Find where the given text appears and provide that cell's center as [x, y] coordinate. 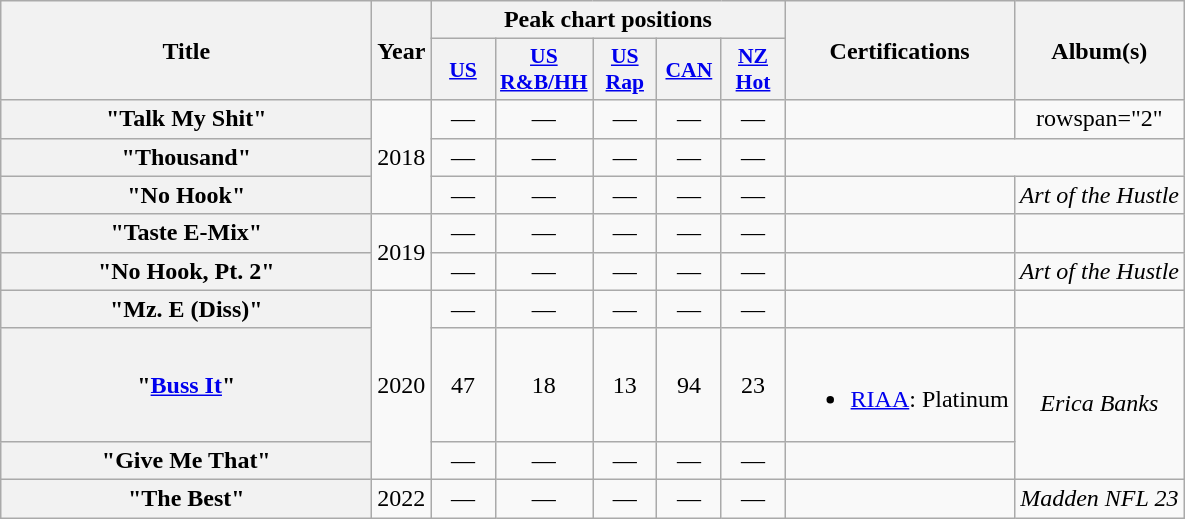
13 [625, 384]
2020 [402, 384]
"Mz. E (Diss)" [186, 309]
47 [463, 384]
"Talk My Shit" [186, 119]
USRap [625, 70]
2022 [402, 498]
"Taste E-Mix" [186, 233]
94 [689, 384]
Madden NFL 23 [1099, 498]
US [463, 70]
"No Hook" [186, 195]
USR&B/HH [544, 70]
"Buss It" [186, 384]
"No Hook, Pt. 2" [186, 271]
18 [544, 384]
"Give Me That" [186, 460]
"The Best" [186, 498]
"Thousand" [186, 157]
Peak chart positions [608, 20]
Year [402, 50]
rowspan="2" [1099, 119]
CAN [689, 70]
23 [753, 384]
Album(s) [1099, 50]
Title [186, 50]
RIAA: Platinum [900, 384]
Certifications [900, 50]
NZHot [753, 70]
Erica Banks [1099, 404]
2019 [402, 252]
2018 [402, 157]
